Search for the cell housing the specified text and yield its (X, Y) center coordinate. 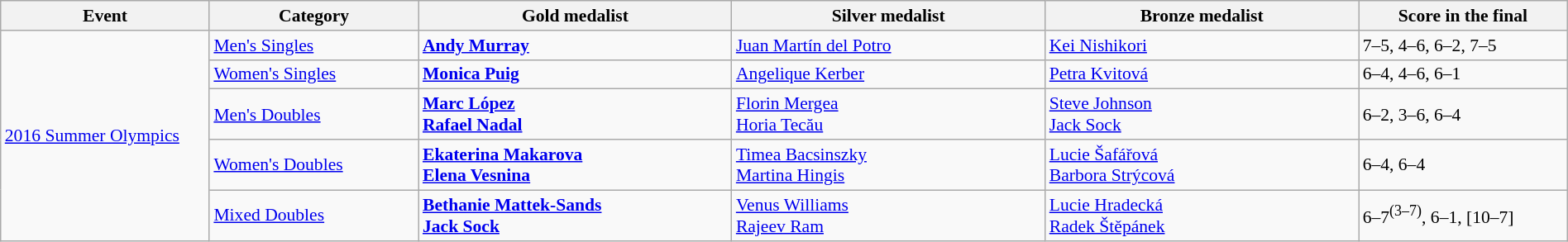
Angelique Kerber (888, 74)
Kei Nishikori (1202, 45)
6–2, 3–6, 6–4 (1464, 114)
2016 Summer Olympics (106, 135)
Marc López Rafael Nadal (576, 114)
Monica Puig (576, 74)
Steve Johnson Jack Sock (1202, 114)
Venus Williams Rajeev Ram (888, 215)
Women's Doubles (314, 165)
Mixed Doubles (314, 215)
7–5, 4–6, 6–2, 7–5 (1464, 45)
6–4, 6–4 (1464, 165)
Ekaterina Makarova Elena Vesnina (576, 165)
Juan Martín del Potro (888, 45)
6–7(3–7), 6–1, [10–7] (1464, 215)
Lucie Hradecká Radek Štěpánek (1202, 215)
Timea Bacsinszky Martina Hingis (888, 165)
Petra Kvitová (1202, 74)
Men's Doubles (314, 114)
Gold medalist (576, 16)
Silver medalist (888, 16)
Men's Singles (314, 45)
Category (314, 16)
Lucie Šafářová Barbora Strýcová (1202, 165)
Bethanie Mattek-Sands Jack Sock (576, 215)
Bronze medalist (1202, 16)
Event (106, 16)
Women's Singles (314, 74)
Score in the final (1464, 16)
6–4, 4–6, 6–1 (1464, 74)
Andy Murray (576, 45)
Florin Mergea Horia Tecău (888, 114)
